Scan for the cell matching the given text and deliver its [x, y] coordinate at center. 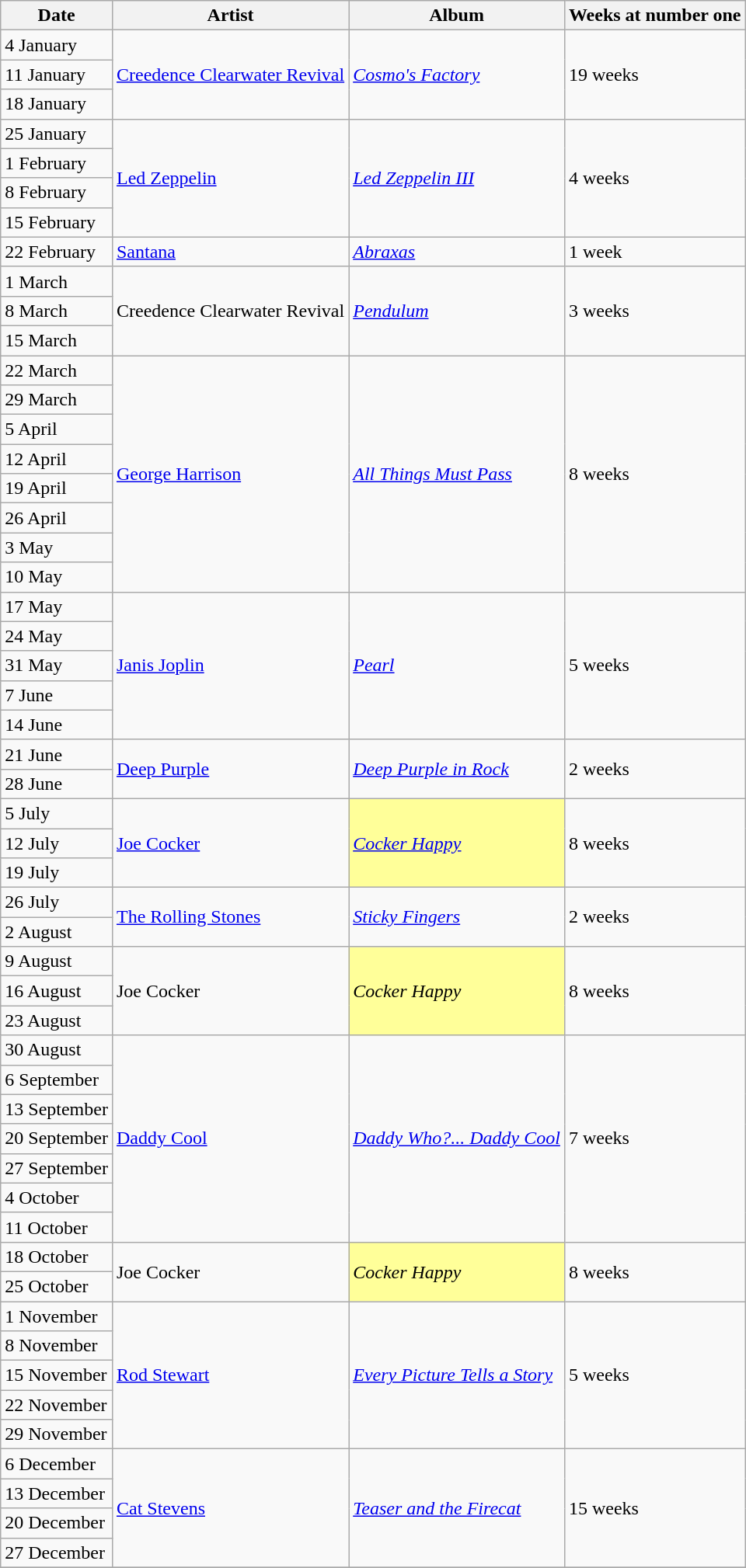
27 December [57, 1552]
Daddy Who?... Daddy Cool [457, 1139]
20 September [57, 1139]
18 January [57, 104]
8 February [57, 193]
Daddy Cool [230, 1139]
5 July [57, 813]
26 July [57, 902]
15 March [57, 340]
6 December [57, 1464]
2 August [57, 932]
5 April [57, 429]
1 February [57, 163]
Rod Stewart [230, 1375]
1 week [654, 252]
The Rolling Stones [230, 917]
23 August [57, 1020]
27 September [57, 1168]
Deep Purple [230, 769]
Cosmo's Factory [457, 75]
Date [57, 16]
20 December [57, 1523]
13 September [57, 1109]
Pendulum [457, 311]
9 August [57, 961]
18 October [57, 1257]
All Things Must Pass [457, 474]
15 November [57, 1375]
Deep Purple in Rock [457, 769]
28 June [57, 784]
4 January [57, 45]
Cat Stevens [230, 1508]
8 November [57, 1346]
17 May [57, 607]
21 June [57, 754]
30 August [57, 1050]
11 October [57, 1227]
11 January [57, 75]
7 June [57, 695]
Led Zeppelin III [457, 178]
29 March [57, 400]
7 weeks [654, 1139]
24 May [57, 636]
Teaser and the Firecat [457, 1508]
Artist [230, 16]
31 May [57, 666]
George Harrison [230, 474]
Album [457, 16]
19 weeks [654, 75]
22 November [57, 1405]
25 October [57, 1286]
Led Zeppelin [230, 178]
3 weeks [654, 311]
Sticky Fingers [457, 917]
4 October [57, 1198]
22 March [57, 370]
1 November [57, 1316]
16 August [57, 991]
26 April [57, 518]
3 May [57, 548]
Every Picture Tells a Story [457, 1375]
25 January [57, 134]
10 May [57, 577]
19 July [57, 873]
8 March [57, 311]
29 November [57, 1434]
Pearl [457, 666]
14 June [57, 725]
15 weeks [654, 1508]
4 weeks [654, 178]
15 February [57, 222]
12 April [57, 459]
Weeks at number one [654, 16]
Abraxas [457, 252]
6 September [57, 1080]
22 February [57, 252]
Janis Joplin [230, 666]
1 March [57, 281]
19 April [57, 488]
13 December [57, 1493]
12 July [57, 843]
Santana [230, 252]
